Return the [X, Y] coordinate for the center point of the cell that contains the specified text.  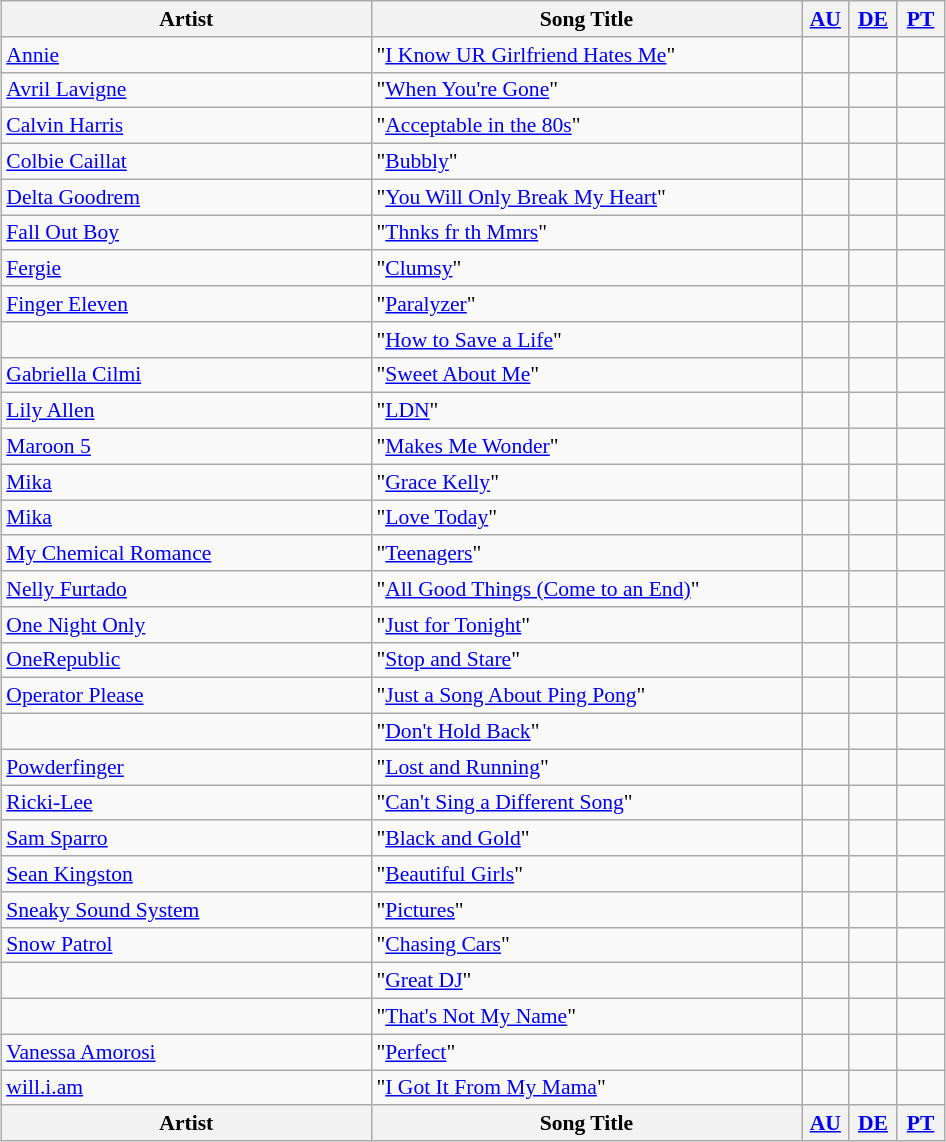
"Pictures" [586, 909]
"All Good Things (Come to an End)" [586, 589]
Powderfinger [186, 767]
"Just a Song About Ping Pong" [586, 696]
will.i.am [186, 1088]
"Acceptable in the 80s" [586, 126]
Operator Please [186, 696]
"Lost and Running" [586, 767]
"Makes Me Wonder" [586, 446]
Colbie Caillat [186, 161]
"Teenagers" [586, 553]
Nelly Furtado [186, 589]
Maroon 5 [186, 446]
"Chasing Cars" [586, 945]
"Stop and Stare" [586, 660]
"You Will Only Break My Heart" [586, 197]
"Can't Sing a Different Song" [586, 802]
"Perfect" [586, 1052]
"Sweet About Me" [586, 375]
"Beautiful Girls" [586, 874]
"Bubbly" [586, 161]
"Don't Hold Back" [586, 731]
"That's Not My Name" [586, 1016]
Vanessa Amorosi [186, 1052]
Sam Sparro [186, 838]
My Chemical Romance [186, 553]
"Love Today" [586, 518]
Fergie [186, 268]
"Black and Gold" [586, 838]
"I Know UR Girlfriend Hates Me" [586, 54]
Annie [186, 54]
"Thnks fr th Mmrs" [586, 232]
OneRepublic [186, 660]
"Grace Kelly" [586, 482]
"How to Save a Life" [586, 339]
"Paralyzer" [586, 304]
"When You're Gone" [586, 90]
Gabriella Cilmi [186, 375]
"Just for Tonight" [586, 624]
Delta Goodrem [186, 197]
Sneaky Sound System [186, 909]
"Clumsy" [586, 268]
Snow Patrol [186, 945]
Ricki-Lee [186, 802]
"I Got It From My Mama" [586, 1088]
"Great DJ" [586, 981]
Fall Out Boy [186, 232]
Avril Lavigne [186, 90]
"LDN" [586, 411]
One Night Only [186, 624]
Sean Kingston [186, 874]
Finger Eleven [186, 304]
Lily Allen [186, 411]
Calvin Harris [186, 126]
